Determine the (X, Y) coordinate at the center of the cell enclosing the given text.  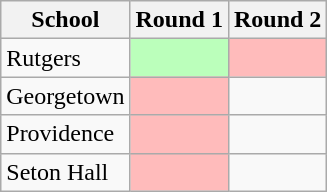
Rutgers (66, 58)
Providence (66, 134)
Round 1 (179, 20)
Seton Hall (66, 172)
School (66, 20)
Round 2 (277, 20)
Georgetown (66, 96)
